Capture the cell that displays the provided text and extract its (x, y) central coordinate. 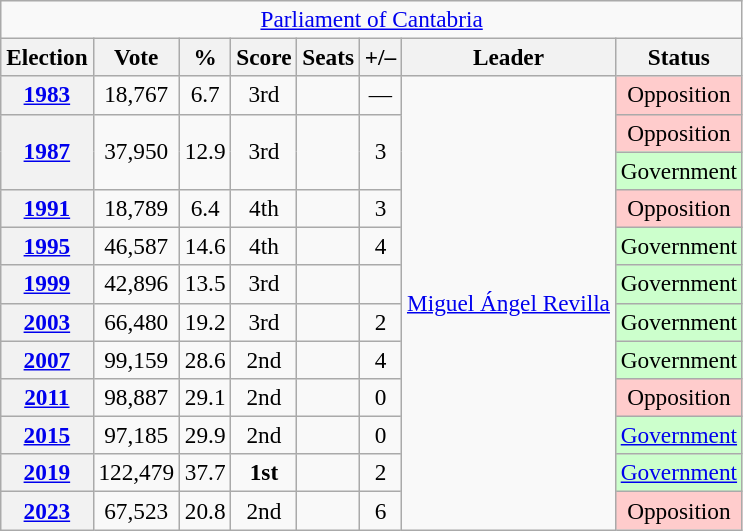
37,950 (136, 152)
2003 (47, 322)
46,587 (136, 246)
— (380, 95)
37.7 (205, 473)
% (205, 57)
97,185 (136, 435)
29.1 (205, 397)
2023 (47, 510)
1983 (47, 95)
99,159 (136, 359)
66,480 (136, 322)
Election (47, 57)
28.6 (205, 359)
6 (380, 510)
1995 (47, 246)
1999 (47, 284)
29.9 (205, 435)
2015 (47, 435)
2019 (47, 473)
1987 (47, 152)
6.7 (205, 95)
Parliament of Cantabria (372, 19)
2007 (47, 359)
67,523 (136, 510)
Seats (328, 57)
6.4 (205, 208)
42,896 (136, 284)
122,479 (136, 473)
20.8 (205, 510)
Score (264, 57)
18,789 (136, 208)
1st (264, 473)
98,887 (136, 397)
2011 (47, 397)
12.9 (205, 152)
Miguel Ángel Revilla (509, 302)
19.2 (205, 322)
1991 (47, 208)
Status (678, 57)
13.5 (205, 284)
14.6 (205, 246)
18,767 (136, 95)
Leader (509, 57)
Vote (136, 57)
+/– (380, 57)
